For the text-containing cell, return its midpoint in [X, Y] coordinate format. 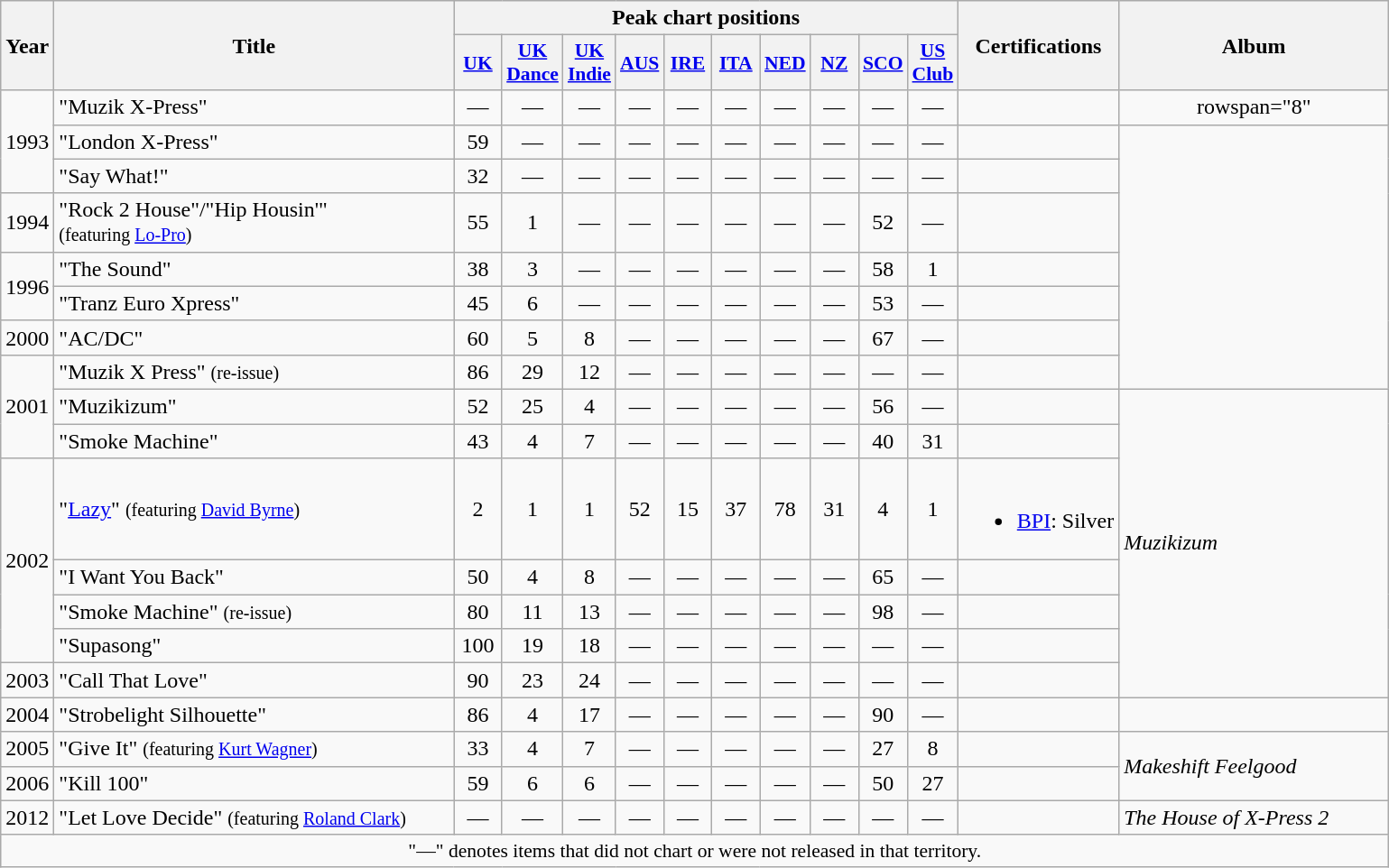
2006 [27, 783]
55 [478, 222]
"I Want You Back" [255, 577]
UK [478, 63]
"Smoke Machine" [255, 441]
UKDance [532, 63]
USClub [933, 63]
UKIndie [589, 63]
2001 [27, 406]
38 [478, 269]
ITA [736, 63]
"Supasong" [255, 646]
45 [478, 303]
"—" denotes items that did not chart or were not released in that territory. [695, 851]
56 [883, 406]
Peak chart positions [706, 18]
15 [688, 509]
100 [478, 646]
11 [532, 612]
67 [883, 337]
"Rock 2 House"/"Hip Housin'" (featuring Lo-Pro) [255, 222]
2000 [27, 337]
"Say What!" [255, 176]
17 [589, 715]
The House of X-Press 2 [1255, 817]
"London X-Press" [255, 142]
53 [883, 303]
Makeshift Feelgood [1255, 766]
"The Sound" [255, 269]
23 [532, 680]
32 [478, 176]
"Muzik X Press" (re-issue) [255, 372]
5 [532, 337]
SCO [883, 63]
"Smoke Machine" (re-issue) [255, 612]
"Kill 100" [255, 783]
Title [255, 45]
80 [478, 612]
NZ [834, 63]
rowspan="8" [1255, 107]
24 [589, 680]
3 [532, 269]
2012 [27, 817]
"Muzikizum" [255, 406]
Certifications [1038, 45]
65 [883, 577]
Album [1255, 45]
"Give It" (featuring Kurt Wagner) [255, 749]
"AC/DC" [255, 337]
18 [589, 646]
40 [883, 441]
13 [589, 612]
19 [532, 646]
2003 [27, 680]
1993 [27, 142]
NED [785, 63]
1994 [27, 222]
2005 [27, 749]
29 [532, 372]
"Tranz Euro Xpress" [255, 303]
2 [478, 509]
25 [532, 406]
Muzikizum [1255, 543]
43 [478, 441]
"Strobelight Silhouette" [255, 715]
33 [478, 749]
BPI: Silver [1038, 509]
2004 [27, 715]
IRE [688, 63]
58 [883, 269]
1996 [27, 286]
"Let Love Decide" (featuring Roland Clark) [255, 817]
AUS [639, 63]
Year [27, 45]
60 [478, 337]
37 [736, 509]
"Call That Love" [255, 680]
2002 [27, 561]
12 [589, 372]
78 [785, 509]
98 [883, 612]
"Lazy" (featuring David Byrne) [255, 509]
"Muzik X-Press" [255, 107]
